Extract the [x, y] coordinate from the center of the cell holding the provided text.  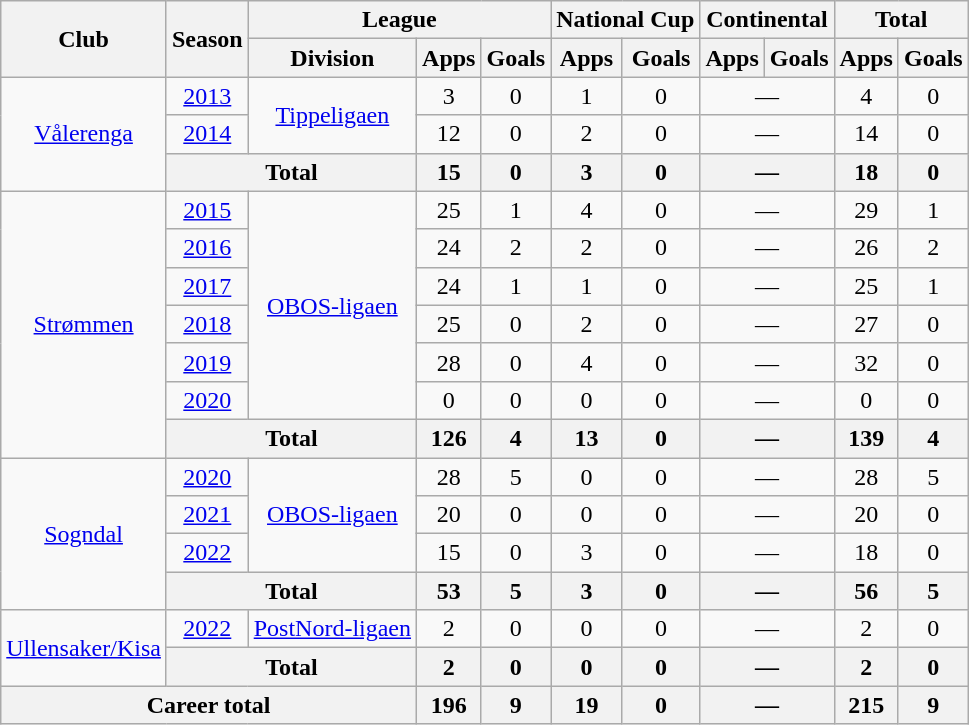
Tippeligaen [332, 115]
29 [866, 210]
13 [587, 438]
19 [587, 705]
Ullensaker/Kisa [84, 648]
196 [449, 705]
National Cup [626, 20]
2014 [207, 134]
14 [866, 134]
12 [449, 134]
Season [207, 39]
Strømmen [84, 324]
215 [866, 705]
Career total [209, 705]
26 [866, 248]
Vålerenga [84, 134]
Division [332, 58]
2019 [207, 362]
139 [866, 438]
2021 [207, 515]
PostNord-ligaen [332, 629]
League [400, 20]
2016 [207, 248]
2013 [207, 96]
56 [866, 591]
126 [449, 438]
2017 [207, 286]
27 [866, 324]
32 [866, 362]
Sogndal [84, 534]
53 [449, 591]
2015 [207, 210]
2018 [207, 324]
Continental [767, 20]
Club [84, 39]
